Find where the given text appears and provide that cell's center as (x, y) coordinate. 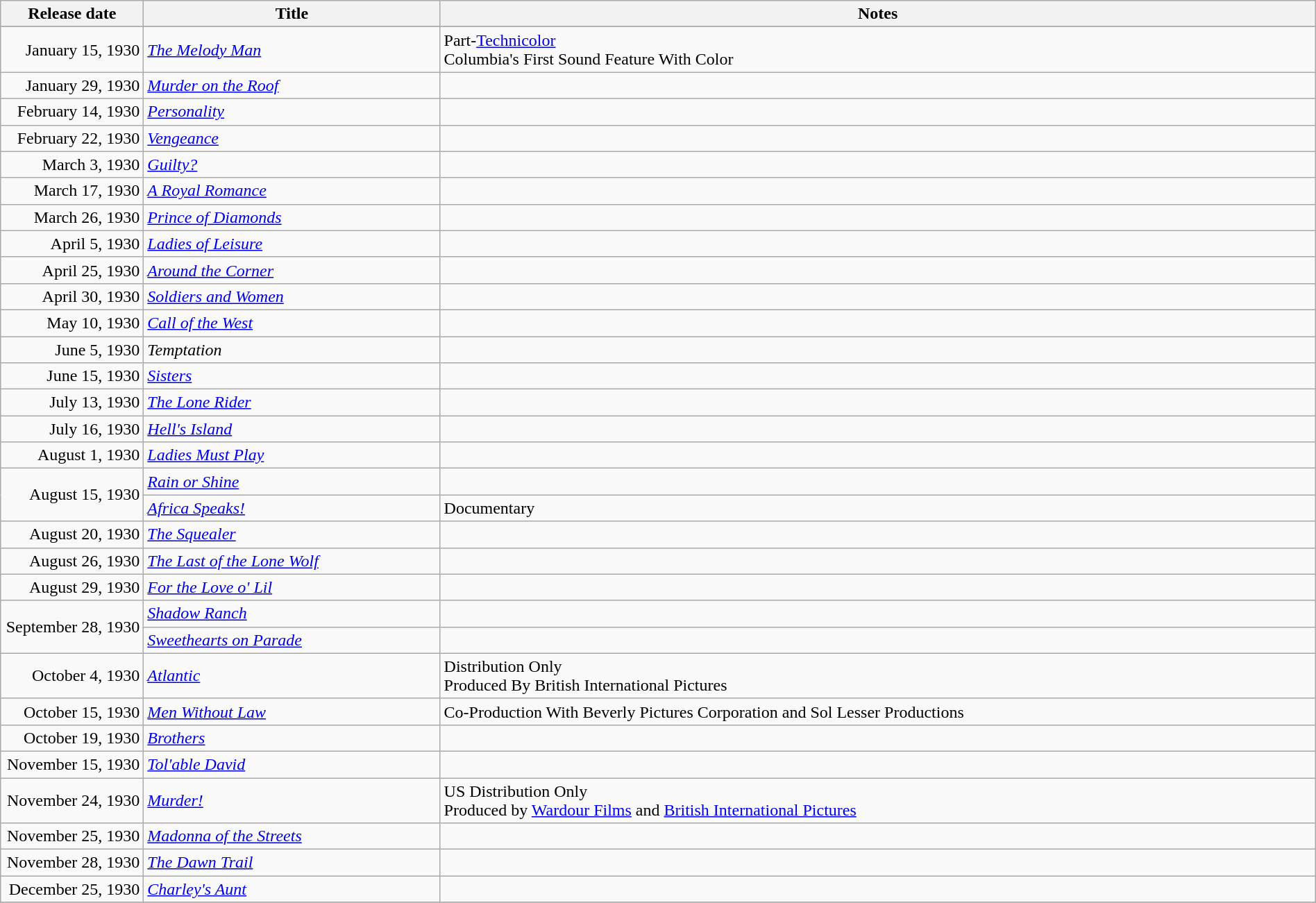
November 25, 1930 (72, 836)
The Last of the Lone Wolf (292, 561)
June 15, 1930 (72, 376)
Africa Speaks! (292, 508)
March 17, 1930 (72, 191)
The Squealer (292, 534)
Vengeance (292, 138)
US Distribution OnlyProduced by Wardour Films and British International Pictures (877, 800)
Call of the West (292, 323)
Distribution Only Produced By British International Pictures (877, 676)
Tol'able David (292, 764)
Release date (72, 14)
November 28, 1930 (72, 863)
January 15, 1930 (72, 50)
July 13, 1930 (72, 403)
For the Love o' Lil (292, 587)
The Dawn Trail (292, 863)
Murder! (292, 800)
Title (292, 14)
October 15, 1930 (72, 711)
June 5, 1930 (72, 349)
August 26, 1930 (72, 561)
Murder on the Roof (292, 85)
Men Without Law (292, 711)
Madonna of the Streets (292, 836)
March 26, 1930 (72, 217)
Rain or Shine (292, 482)
Sweethearts on Parade (292, 640)
Co-Production With Beverly Pictures Corporation and Sol Lesser Productions (877, 711)
Documentary (877, 508)
The Melody Man (292, 50)
Charley's Aunt (292, 889)
August 20, 1930 (72, 534)
January 29, 1930 (72, 85)
Guilty? (292, 164)
May 10, 1930 (72, 323)
Temptation (292, 349)
Hell's Island (292, 429)
Atlantic (292, 676)
March 3, 1930 (72, 164)
Around the Corner (292, 270)
April 30, 1930 (72, 296)
July 16, 1930 (72, 429)
February 14, 1930 (72, 112)
April 25, 1930 (72, 270)
October 4, 1930 (72, 676)
Notes (877, 14)
Ladies Must Play (292, 455)
Personality (292, 112)
Ladies of Leisure (292, 244)
Brothers (292, 738)
August 15, 1930 (72, 495)
February 22, 1930 (72, 138)
December 25, 1930 (72, 889)
Soldiers and Women (292, 296)
A Royal Romance (292, 191)
August 1, 1930 (72, 455)
Sisters (292, 376)
August 29, 1930 (72, 587)
The Lone Rider (292, 403)
November 24, 1930 (72, 800)
October 19, 1930 (72, 738)
April 5, 1930 (72, 244)
Shadow Ranch (292, 614)
November 15, 1930 (72, 764)
September 28, 1930 (72, 627)
Prince of Diamonds (292, 217)
Part-TechnicolorColumbia's First Sound Feature With Color (877, 50)
